For the text-containing cell, return its midpoint in [X, Y] coordinate format. 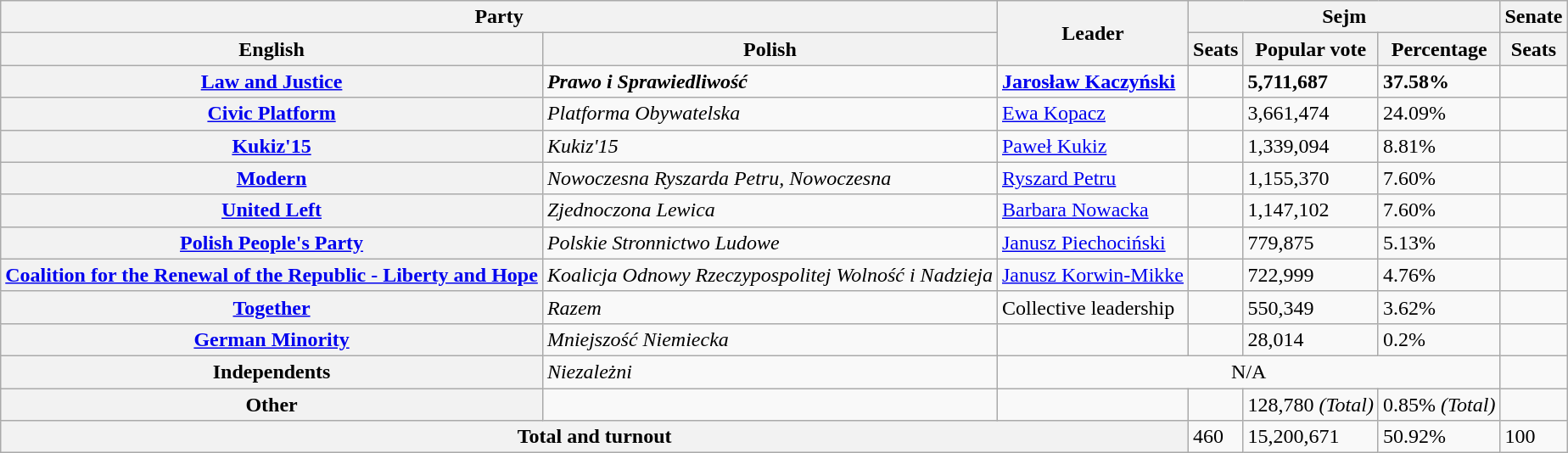
Barbara Nowacka [1093, 210]
Independents [272, 372]
Popular vote [1311, 49]
Ryszard Petru [1093, 178]
Jarosław Kaczyński [1093, 81]
5.13% [1439, 243]
Leader [1093, 33]
Polskie Stronnictwo Ludowe [770, 243]
Law and Justice [272, 81]
4.76% [1439, 275]
128,780 (Total) [1311, 405]
Janusz Piechociński [1093, 243]
100 [1534, 437]
Party [499, 17]
1,147,102 [1311, 210]
Coalition for the Renewal of the Republic - Liberty and Hope [272, 275]
Polish [770, 49]
3,661,474 [1311, 114]
Modern [272, 178]
50.92% [1439, 437]
37.58% [1439, 81]
Ewa Kopacz [1093, 114]
Senate [1534, 17]
Nowoczesna Ryszarda Petru, Nowoczesna [770, 178]
Collective leadership [1093, 307]
28,014 [1311, 339]
Civic Platform [272, 114]
5,711,687 [1311, 81]
Total and turnout [595, 437]
Mniejszość Niemiecka [770, 339]
Janusz Korwin-Mikke [1093, 275]
Prawo i Sprawiedliwość [770, 81]
Polish People's Party [272, 243]
779,875 [1311, 243]
Zjednoczona Lewica [770, 210]
English [272, 49]
German Minority [272, 339]
Niezależni [770, 372]
United Left [272, 210]
3.62% [1439, 307]
Sejm [1344, 17]
0.2% [1439, 339]
460 [1216, 437]
722,999 [1311, 275]
Platforma Obywatelska [770, 114]
1,339,094 [1311, 146]
8.81% [1439, 146]
Together [272, 307]
Percentage [1439, 49]
1,155,370 [1311, 178]
Paweł Kukiz [1093, 146]
Other [272, 405]
Koalicja Odnowy Rzeczypospolitej Wolność i Nadzieja [770, 275]
15,200,671 [1311, 437]
Razem [770, 307]
550,349 [1311, 307]
24.09% [1439, 114]
N/A [1248, 372]
0.85% (Total) [1439, 405]
